Return [x, y] of the center of cell containing provided text 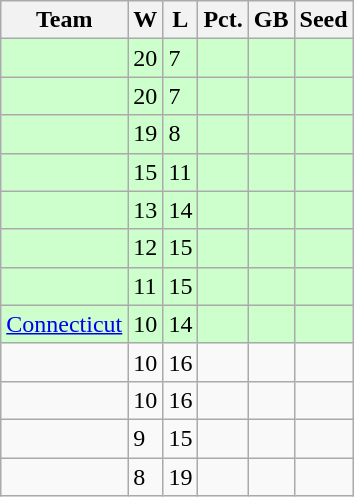
Seed [324, 20]
9 [146, 438]
12 [146, 248]
GB [271, 20]
Connecticut [64, 324]
W [146, 20]
Pct. [223, 20]
L [180, 20]
13 [146, 210]
Team [64, 20]
